Provide the [X, Y] coordinate of the cell's center where the given text is located.  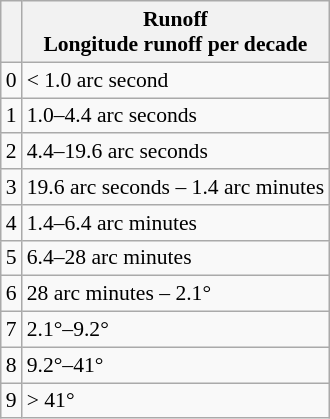
8 [12, 365]
28 arc minutes – 2.1° [176, 294]
1 [12, 116]
6 [12, 294]
RunoffLongitude runoff per decade [176, 32]
1.0–4.4 arc seconds [176, 116]
> 41° [176, 401]
< 1.0 arc second [176, 80]
0 [12, 80]
2.1°–9.2° [176, 330]
9 [12, 401]
1.4–6.4 arc minutes [176, 223]
5 [12, 258]
19.6 arc seconds – 1.4 arc minutes [176, 187]
2 [12, 152]
4.4–19.6 arc seconds [176, 152]
7 [12, 330]
3 [12, 187]
4 [12, 223]
9.2°–41° [176, 365]
6.4–28 arc minutes [176, 258]
